Output the [x, y] coordinate of the center of the cell containing the given text.  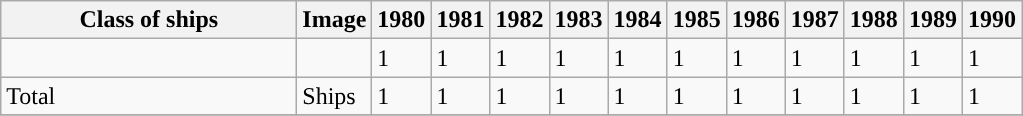
Image [334, 20]
1982 [520, 20]
1981 [460, 20]
1987 [814, 20]
1986 [756, 20]
Class of ships [149, 20]
1985 [696, 20]
1990 [992, 20]
Ships [334, 96]
1983 [578, 20]
1980 [402, 20]
1984 [638, 20]
Total [149, 96]
1988 [874, 20]
1989 [932, 20]
